Output the [X, Y] coordinate of the center of the cell containing the given text.  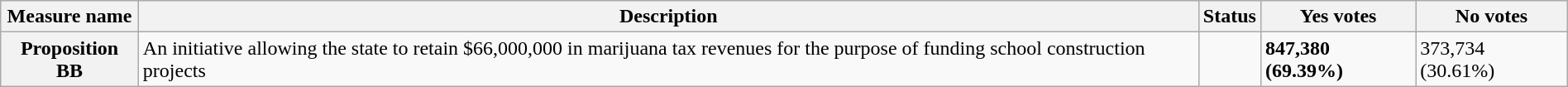
847,380 (69.39%) [1338, 60]
Yes votes [1338, 17]
Measure name [69, 17]
Status [1229, 17]
Proposition BB [69, 60]
No votes [1492, 17]
An initiative allowing the state to retain $66,000,000 in marijuana tax revenues for the purpose of funding school construction projects [668, 60]
Description [668, 17]
373,734 (30.61%) [1492, 60]
